Extract the (x, y) coordinate from the center of the cell holding the provided text.  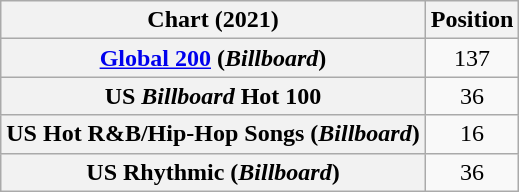
US Billboard Hot 100 (213, 96)
Position (472, 20)
16 (472, 134)
Global 200 (Billboard) (213, 58)
US Rhythmic (Billboard) (213, 172)
US Hot R&B/Hip-Hop Songs (Billboard) (213, 134)
Chart (2021) (213, 20)
137 (472, 58)
